Return (X, Y) of the center of cell containing provided text 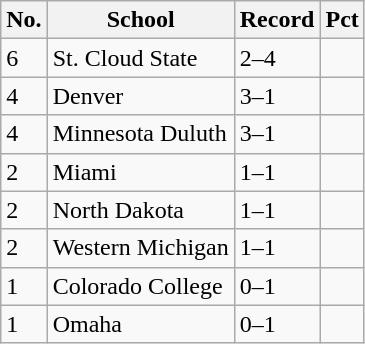
North Dakota (140, 210)
Denver (140, 96)
Minnesota Duluth (140, 134)
Western Michigan (140, 248)
Record (277, 20)
School (140, 20)
Colorado College (140, 286)
Miami (140, 172)
6 (24, 58)
Omaha (140, 324)
No. (24, 20)
Pct (342, 20)
St. Cloud State (140, 58)
2–4 (277, 58)
